Capture the cell that displays the provided text and extract its [x, y] central coordinate. 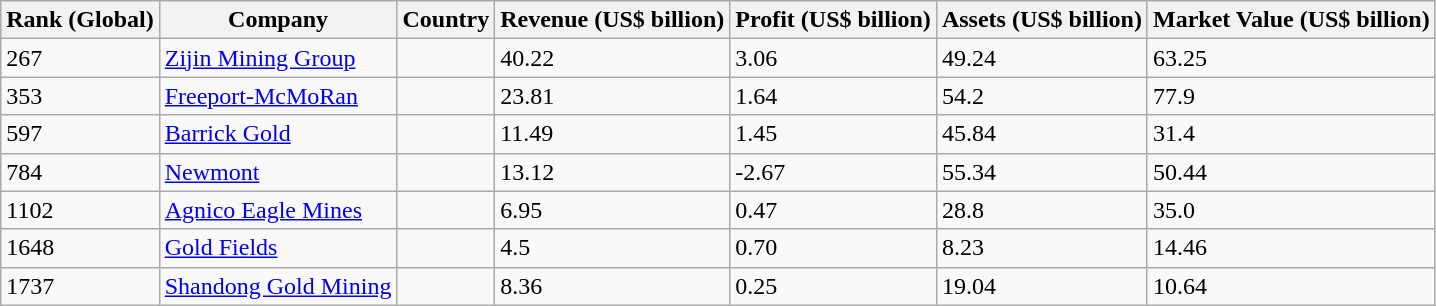
1648 [80, 248]
-2.67 [834, 172]
8.36 [612, 286]
23.81 [612, 96]
45.84 [1042, 134]
13.12 [612, 172]
267 [80, 58]
Agnico Eagle Mines [278, 210]
Rank (Global) [80, 20]
Zijin Mining Group [278, 58]
49.24 [1042, 58]
8.23 [1042, 248]
1737 [80, 286]
10.64 [1291, 286]
Assets (US$ billion) [1042, 20]
19.04 [1042, 286]
11.49 [612, 134]
1.64 [834, 96]
1.45 [834, 134]
Barrick Gold [278, 134]
Freeport-McMoRan [278, 96]
54.2 [1042, 96]
353 [80, 96]
28.8 [1042, 210]
40.22 [612, 58]
1102 [80, 210]
77.9 [1291, 96]
35.0 [1291, 210]
0.47 [834, 210]
6.95 [612, 210]
Revenue (US$ billion) [612, 20]
0.25 [834, 286]
Country [446, 20]
597 [80, 134]
14.46 [1291, 248]
50.44 [1291, 172]
3.06 [834, 58]
Profit (US$ billion) [834, 20]
784 [80, 172]
63.25 [1291, 58]
55.34 [1042, 172]
Newmont [278, 172]
Shandong Gold Mining [278, 286]
Company [278, 20]
4.5 [612, 248]
31.4 [1291, 134]
0.70 [834, 248]
Gold Fields [278, 248]
Market Value (US$ billion) [1291, 20]
